Find where the given text appears and provide that cell's center as [x, y] coordinate. 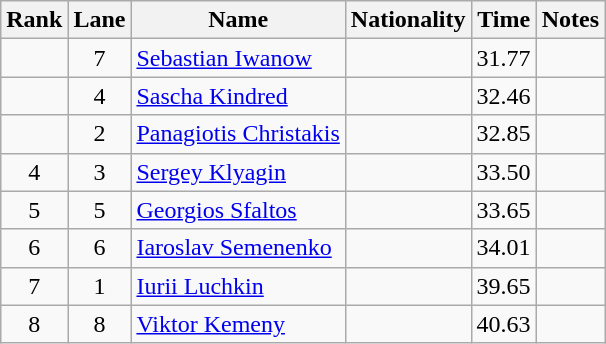
Name [238, 20]
Time [504, 20]
3 [100, 172]
Sebastian Iwanow [238, 58]
Lane [100, 20]
Iurii Luchkin [238, 286]
Sascha Kindred [238, 96]
32.46 [504, 96]
34.01 [504, 248]
Notes [570, 20]
Sergey Klyagin [238, 172]
1 [100, 286]
40.63 [504, 324]
Panagiotis Christakis [238, 134]
Viktor Kemeny [238, 324]
33.50 [504, 172]
33.65 [504, 210]
Iaroslav Semenenko [238, 248]
2 [100, 134]
Georgios Sfaltos [238, 210]
Rank [34, 20]
31.77 [504, 58]
Nationality [408, 20]
39.65 [504, 286]
32.85 [504, 134]
